Return the [X, Y] coordinate for the center point of the cell that contains the specified text.  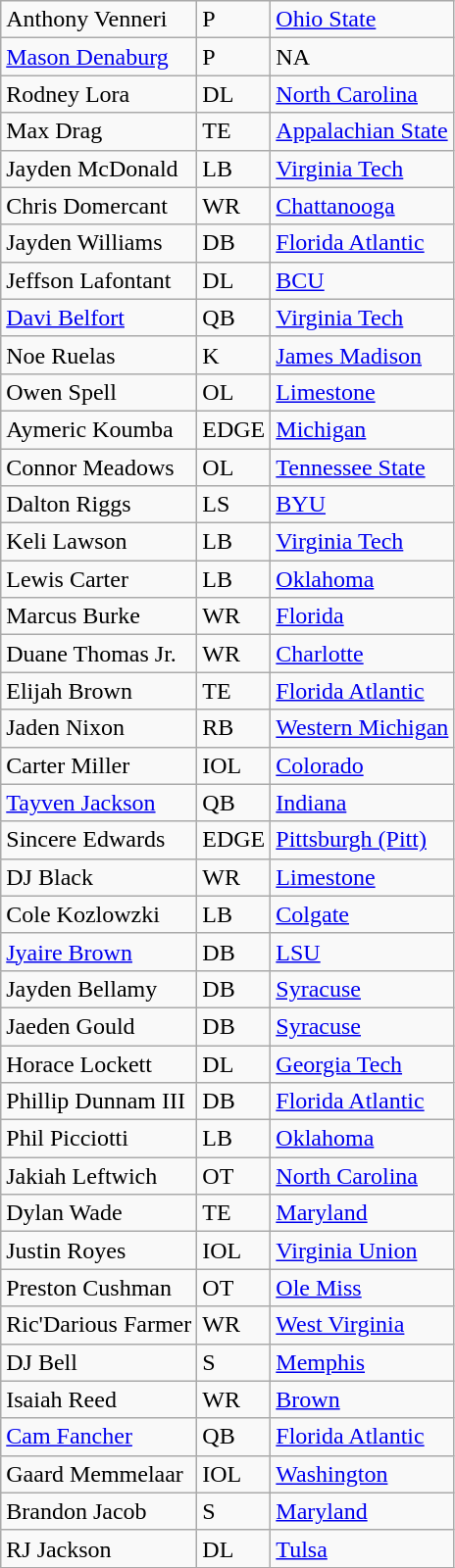
Indiana [363, 803]
Jaeden Gould [99, 1026]
Brandon Jacob [99, 1511]
Jayden Williams [99, 243]
DJ Bell [99, 1362]
Phil Picciotti [99, 1139]
Dalton Riggs [99, 505]
Anthony Venneri [99, 20]
Mason Denaburg [99, 57]
Jayden McDonald [99, 169]
Noe Ruelas [99, 355]
Western Michigan [363, 728]
NA [363, 57]
Carter Miller [99, 765]
BYU [363, 505]
Ric'Darious Farmer [99, 1325]
Elijah Brown [99, 691]
Connor Meadows [99, 467]
Jayden Bellamy [99, 989]
Duane Thomas Jr. [99, 654]
Rodney Lora [99, 94]
Dylan Wade [99, 1213]
Colorado [363, 765]
Ole Miss [363, 1288]
Charlotte [363, 654]
Isaiah Reed [99, 1399]
Virginia Union [363, 1250]
Max Drag [99, 131]
RJ Jackson [99, 1548]
DJ Black [99, 877]
RB [233, 728]
Preston Cushman [99, 1288]
Pittsburgh (Pitt) [363, 840]
Washington [363, 1474]
Cole Kozlowzki [99, 914]
Ohio State [363, 20]
K [233, 355]
Davi Belfort [99, 318]
Georgia Tech [363, 1063]
Lewis Carter [99, 579]
Jakiah Leftwich [99, 1176]
Cam Fancher [99, 1437]
Florida [363, 616]
Jyaire Brown [99, 952]
Marcus Burke [99, 616]
LS [233, 505]
West Virginia [363, 1325]
Justin Royes [99, 1250]
Chris Domercant [99, 206]
LSU [363, 952]
Gaard Memmelaar [99, 1474]
Colgate [363, 914]
Tennessee State [363, 467]
Horace Lockett [99, 1063]
James Madison [363, 355]
Memphis [363, 1362]
Appalachian State [363, 131]
Chattanooga [363, 206]
Keli Lawson [99, 542]
Phillip Dunnam III [99, 1102]
Jeffson Lafontant [99, 280]
Tayven Jackson [99, 803]
Sincere Edwards [99, 840]
Aymeric Koumba [99, 429]
BCU [363, 280]
Tulsa [363, 1548]
Brown [363, 1399]
Owen Spell [99, 392]
Jaden Nixon [99, 728]
Michigan [363, 429]
